Locate the cell with the specified text and output its [X, Y] center coordinate. 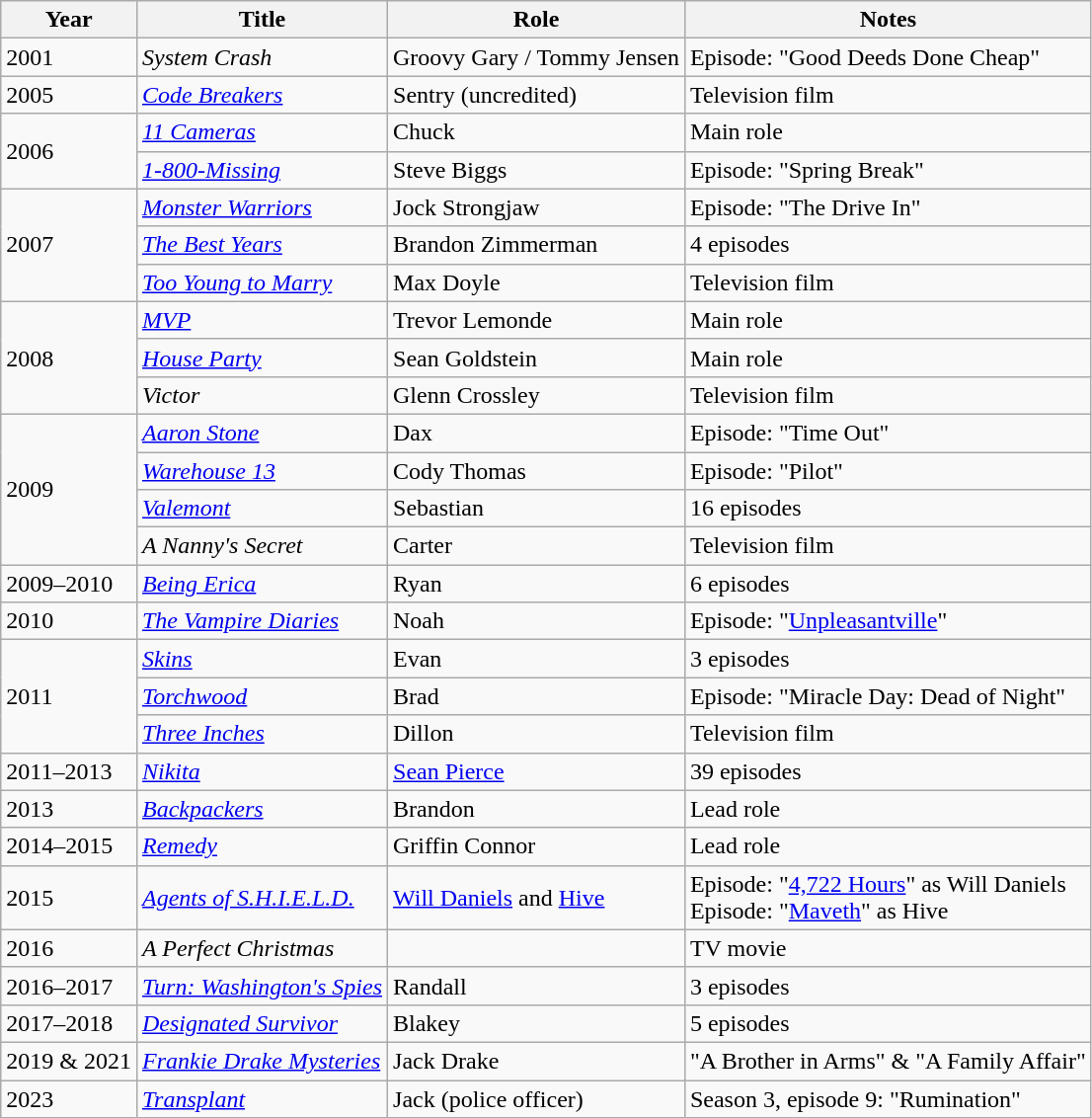
Season 3, episode 9: "Rumination" [888, 1099]
Skins [262, 659]
Episode: "Unpleasantville" [888, 621]
TV movie [888, 948]
Torchwood [262, 696]
House Party [262, 358]
Blakey [537, 1023]
Victor [262, 395]
Max Doyle [537, 282]
2014–2015 [69, 846]
Groovy Gary / Tommy Jensen [537, 57]
2010 [69, 621]
Being Erica [262, 584]
The Best Years [262, 245]
11 Cameras [262, 132]
Three Inches [262, 734]
Sebastian [537, 509]
Jock Strongjaw [537, 207]
4 episodes [888, 245]
Jack Drake [537, 1061]
"A Brother in Arms" & "A Family Affair" [888, 1061]
Randall [537, 986]
Monster Warriors [262, 207]
Transplant [262, 1099]
Agents of S.H.I.E.L.D. [262, 897]
5 episodes [888, 1023]
Will Daniels and Hive [537, 897]
Brandon Zimmerman [537, 245]
A Nanny's Secret [262, 546]
2008 [69, 358]
Jack (police officer) [537, 1099]
Role [537, 20]
16 episodes [888, 509]
Sentry (uncredited) [537, 95]
Trevor Lemonde [537, 320]
Valemont [262, 509]
2019 & 2021 [69, 1061]
Episode: "Pilot" [888, 471]
Too Young to Marry [262, 282]
Noah [537, 621]
Backpackers [262, 809]
Evan [537, 659]
2001 [69, 57]
Steve Biggs [537, 170]
Remedy [262, 846]
MVP [262, 320]
Brad [537, 696]
2009 [69, 489]
Dax [537, 433]
Frankie Drake Mysteries [262, 1061]
Carter [537, 546]
39 episodes [888, 771]
Cody Thomas [537, 471]
6 episodes [888, 584]
Griffin Connor [537, 846]
A Perfect Christmas [262, 948]
2023 [69, 1099]
2007 [69, 245]
Episode: "Good Deeds Done Cheap" [888, 57]
2016 [69, 948]
Sean Goldstein [537, 358]
Ryan [537, 584]
The Vampire Diaries [262, 621]
Dillon [537, 734]
Episode: "4,722 Hours" as Will DanielsEpisode: "Maveth" as Hive [888, 897]
2009–2010 [69, 584]
2013 [69, 809]
Year [69, 20]
Aaron Stone [262, 433]
Chuck [537, 132]
Episode: "Time Out" [888, 433]
Nikita [262, 771]
Title [262, 20]
1-800-Missing [262, 170]
2015 [69, 897]
2005 [69, 95]
2011–2013 [69, 771]
Turn: Washington's Spies [262, 986]
Episode: "The Drive In" [888, 207]
Designated Survivor [262, 1023]
2006 [69, 151]
System Crash [262, 57]
Glenn Crossley [537, 395]
Warehouse 13 [262, 471]
Notes [888, 20]
2017–2018 [69, 1023]
Episode: "Miracle Day: Dead of Night" [888, 696]
Episode: "Spring Break" [888, 170]
Brandon [537, 809]
Sean Pierce [537, 771]
2011 [69, 696]
Code Breakers [262, 95]
2016–2017 [69, 986]
